Return the [x, y] coordinate for the center point of the cell that contains the specified text.  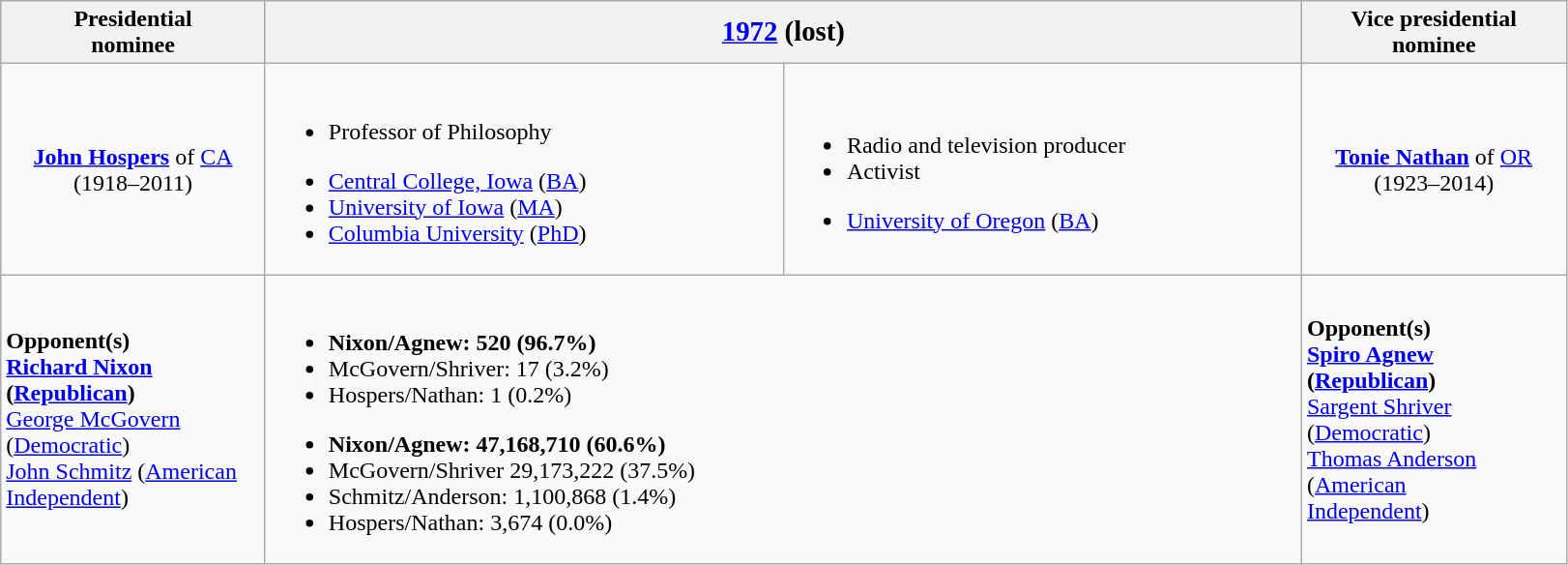
Opponent(s)Spiro Agnew (Republican)Sargent Shriver (Democratic)Thomas Anderson (AmericanIndependent) [1434, 420]
John Hospers of CA(1918–2011) [133, 169]
Presidentialnominee [133, 33]
Professor of PhilosophyCentral College, Iowa (BA)University of Iowa (MA)Columbia University (PhD) [524, 169]
Tonie Nathan of OR(1923–2014) [1434, 169]
Vice presidentialnominee [1434, 33]
1972 (lost) [783, 33]
Radio and television producerActivistUniversity of Oregon (BA) [1042, 169]
Opponent(s)Richard Nixon (Republican)George McGovern (Democratic)John Schmitz (AmericanIndependent) [133, 420]
